Scan for the cell matching the given text and deliver its [X, Y] coordinate at center. 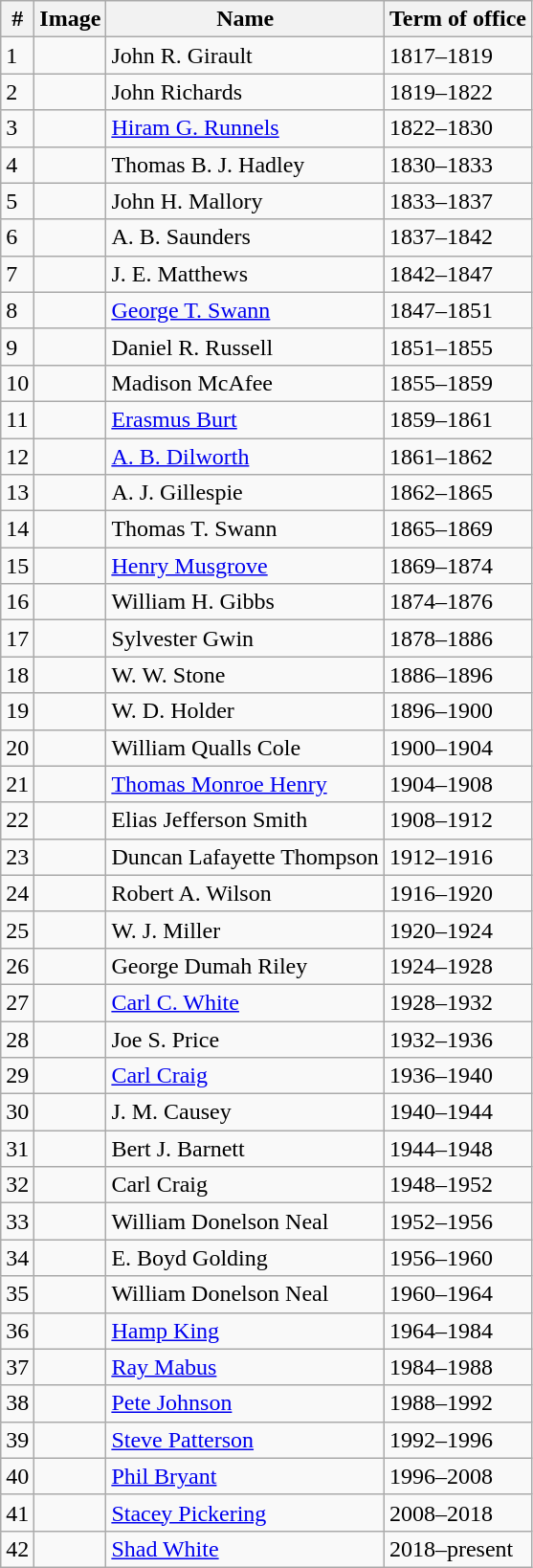
33 [17, 1221]
41 [17, 1512]
William H. Gibbs [245, 602]
John R. Girault [245, 56]
1940–1944 [457, 1112]
30 [17, 1112]
1964–1984 [457, 1331]
12 [17, 457]
20 [17, 748]
1878–1886 [457, 638]
1830–1833 [457, 165]
38 [17, 1403]
1908–1912 [457, 820]
7 [17, 274]
2 [17, 92]
8 [17, 310]
1886–1896 [457, 675]
1932–1936 [457, 1039]
Image [71, 19]
1817–1819 [457, 56]
A. B. Dilworth [245, 457]
6 [17, 237]
Name [245, 19]
14 [17, 529]
37 [17, 1367]
W. J. Miller [245, 930]
1928–1932 [457, 1002]
26 [17, 966]
32 [17, 1185]
Daniel R. Russell [245, 347]
1948–1952 [457, 1185]
40 [17, 1476]
Elias Jefferson Smith [245, 820]
42 [17, 1549]
10 [17, 383]
16 [17, 602]
21 [17, 784]
1874–1876 [457, 602]
1833–1837 [457, 201]
1862–1865 [457, 493]
Henry Musgrove [245, 566]
1900–1904 [457, 748]
Stacey Pickering [245, 1512]
1819–1822 [457, 92]
34 [17, 1258]
1912–1916 [457, 857]
35 [17, 1294]
5 [17, 201]
Thomas T. Swann [245, 529]
Pete Johnson [245, 1403]
25 [17, 930]
2008–2018 [457, 1512]
18 [17, 675]
J. E. Matthews [245, 274]
Phil Bryant [245, 1476]
1952–1956 [457, 1221]
19 [17, 711]
W. D. Holder [245, 711]
1861–1862 [457, 457]
1842–1847 [457, 274]
1956–1960 [457, 1258]
1 [17, 56]
Sylvester Gwin [245, 638]
E. Boyd Golding [245, 1258]
Duncan Lafayette Thompson [245, 857]
1896–1900 [457, 711]
1960–1964 [457, 1294]
4 [17, 165]
1822–1830 [457, 128]
1988–1992 [457, 1403]
1992–1996 [457, 1440]
17 [17, 638]
Erasmus Burt [245, 419]
Thomas B. J. Hadley [245, 165]
29 [17, 1076]
Carl C. White [245, 1002]
John Richards [245, 92]
31 [17, 1149]
3 [17, 128]
Hamp King [245, 1331]
1847–1851 [457, 310]
1924–1928 [457, 966]
15 [17, 566]
George T. Swann [245, 310]
11 [17, 419]
Madison McAfee [245, 383]
1855–1859 [457, 383]
27 [17, 1002]
Joe S. Price [245, 1039]
Robert A. Wilson [245, 893]
1944–1948 [457, 1149]
1837–1842 [457, 237]
John H. Mallory [245, 201]
Ray Mabus [245, 1367]
13 [17, 493]
1996–2008 [457, 1476]
W. W. Stone [245, 675]
1916–1920 [457, 893]
Steve Patterson [245, 1440]
28 [17, 1039]
1869–1874 [457, 566]
Shad White [245, 1549]
9 [17, 347]
1984–1988 [457, 1367]
George Dumah Riley [245, 966]
1936–1940 [457, 1076]
Term of office [457, 19]
22 [17, 820]
24 [17, 893]
A. B. Saunders [245, 237]
Bert J. Barnett [245, 1149]
Hiram G. Runnels [245, 128]
39 [17, 1440]
1920–1924 [457, 930]
J. M. Causey [245, 1112]
A. J. Gillespie [245, 493]
1859–1861 [457, 419]
1865–1869 [457, 529]
1851–1855 [457, 347]
# [17, 19]
36 [17, 1331]
Thomas Monroe Henry [245, 784]
1904–1908 [457, 784]
23 [17, 857]
2018–present [457, 1549]
William Qualls Cole [245, 748]
